Return (x, y) of the center of cell containing provided text 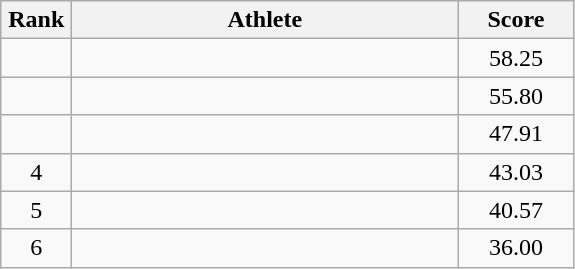
5 (36, 210)
Athlete (265, 20)
43.03 (516, 172)
58.25 (516, 58)
47.91 (516, 134)
36.00 (516, 248)
4 (36, 172)
6 (36, 248)
55.80 (516, 96)
Score (516, 20)
40.57 (516, 210)
Rank (36, 20)
